For the text-containing cell, return its midpoint in (x, y) coordinate format. 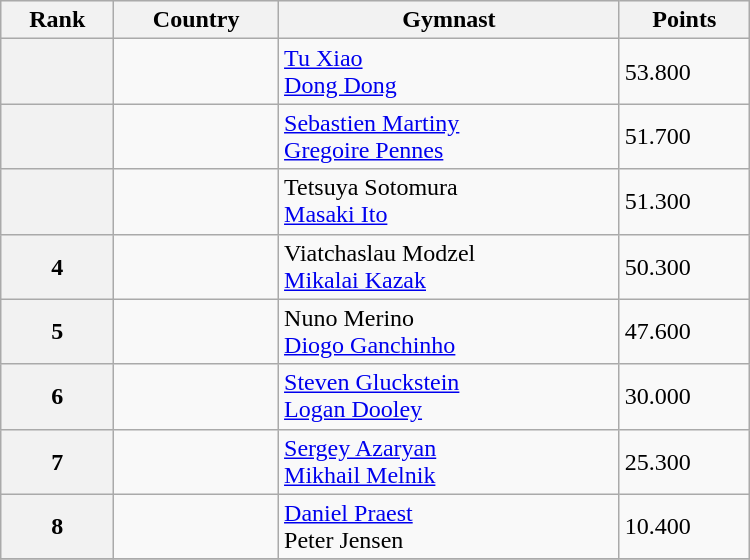
Tetsuya SotomuraMasaki Ito (450, 202)
25.300 (684, 462)
Nuno MerinoDiogo Ganchinho (450, 332)
Daniel PraestPeter Jensen (450, 526)
5 (58, 332)
47.600 (684, 332)
10.400 (684, 526)
6 (58, 396)
Sebastien MartinyGregoire Pennes (450, 136)
Rank (58, 20)
4 (58, 266)
Viatchaslau ModzelMikalai Kazak (450, 266)
Sergey AzaryanMikhail Melnik (450, 462)
51.300 (684, 202)
53.800 (684, 72)
Points (684, 20)
Tu Xiao Dong Dong (450, 72)
Gymnast (450, 20)
7 (58, 462)
30.000 (684, 396)
Country (196, 20)
Steven GlucksteinLogan Dooley (450, 396)
51.700 (684, 136)
50.300 (684, 266)
8 (58, 526)
